Output the (X, Y) coordinate of the center of the cell containing the given text.  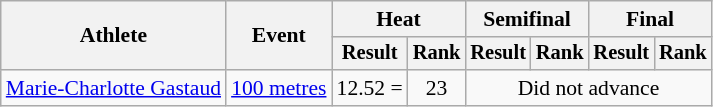
12.52 = (370, 88)
Did not advance (588, 88)
Semifinal (526, 19)
Event (278, 36)
Final (650, 19)
Athlete (114, 36)
100 metres (278, 88)
Heat (399, 19)
23 (437, 88)
Marie-Charlotte Gastaud (114, 88)
